Extract the [X, Y] coordinate from the center of the cell holding the provided text.  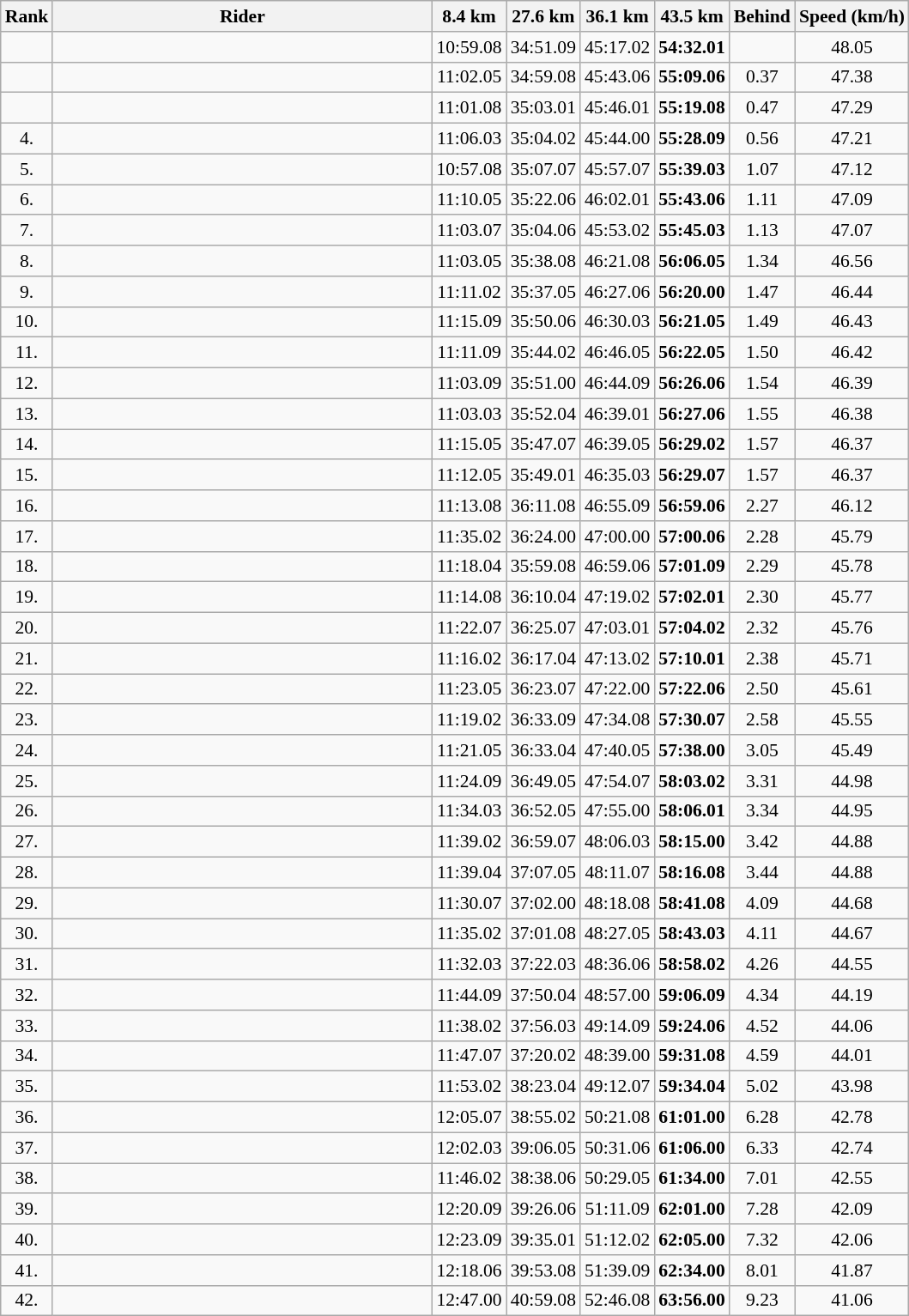
11:03.03 [469, 414]
11:03.05 [469, 261]
11:30.07 [469, 903]
45:44.00 [617, 139]
56:21.05 [692, 322]
19. [27, 597]
44.06 [851, 1026]
57:38.00 [692, 750]
61:01.00 [692, 1118]
17. [27, 537]
32. [27, 995]
58:15.00 [692, 842]
6.33 [762, 1148]
2.30 [762, 597]
4. [27, 139]
2.50 [762, 689]
34:51.09 [543, 47]
11:34.03 [469, 811]
5. [27, 169]
41.06 [851, 1301]
10. [27, 322]
45:46.01 [617, 108]
47:22.00 [617, 689]
1.54 [762, 384]
11:12.05 [469, 476]
46.39 [851, 384]
1.13 [762, 231]
58:16.08 [692, 873]
46:44.09 [617, 384]
48.05 [851, 47]
12:47.00 [469, 1301]
18. [27, 567]
11:23.05 [469, 689]
38:38.06 [543, 1179]
47.21 [851, 139]
45.55 [851, 720]
29. [27, 903]
13. [27, 414]
47.38 [851, 77]
5.02 [762, 1087]
42.55 [851, 1179]
45.79 [851, 537]
11:24.09 [469, 781]
11:38.02 [469, 1026]
46.42 [851, 353]
45.77 [851, 597]
45:43.06 [617, 77]
57:30.07 [692, 720]
36:10.04 [543, 597]
44.95 [851, 811]
58:06.01 [692, 811]
35:38.08 [543, 261]
11:02.05 [469, 77]
11. [27, 353]
57:10.01 [692, 658]
57:01.09 [692, 567]
46.43 [851, 322]
1.49 [762, 322]
46:46.05 [617, 353]
51:39.09 [617, 1271]
47:54.07 [617, 781]
10:59.08 [469, 47]
12. [27, 384]
55:45.03 [692, 231]
56:29.02 [692, 445]
35:59.08 [543, 567]
36:49.05 [543, 781]
1.34 [762, 261]
3.44 [762, 873]
56:29.07 [692, 476]
40:59.08 [543, 1301]
12:20.09 [469, 1210]
36:59.07 [543, 842]
63:56.00 [692, 1301]
45:17.02 [617, 47]
48:27.05 [617, 934]
21. [27, 658]
56:20.00 [692, 292]
58:43.03 [692, 934]
35:04.02 [543, 139]
28. [27, 873]
8. [27, 261]
47:40.05 [617, 750]
62:05.00 [692, 1240]
3.34 [762, 811]
38:23.04 [543, 1087]
58:03.02 [692, 781]
11:03.07 [469, 231]
49:14.09 [617, 1026]
51:12.02 [617, 1240]
54:32.01 [692, 47]
0.47 [762, 108]
58:41.08 [692, 903]
35:07.07 [543, 169]
27. [27, 842]
47.12 [851, 169]
11:53.02 [469, 1087]
56:06.05 [692, 261]
50:21.08 [617, 1118]
39:53.08 [543, 1271]
4.59 [762, 1056]
22. [27, 689]
11:03.09 [469, 384]
11:22.07 [469, 628]
48:18.08 [617, 903]
48:57.00 [617, 995]
2.27 [762, 506]
2.28 [762, 537]
4.52 [762, 1026]
3.31 [762, 781]
42.09 [851, 1210]
39:35.01 [543, 1240]
36:23.07 [543, 689]
47:13.02 [617, 658]
57:00.06 [692, 537]
35:51.00 [543, 384]
45.61 [851, 689]
35:52.04 [543, 414]
37. [27, 1148]
47:55.00 [617, 811]
36:33.04 [543, 750]
55:09.06 [692, 77]
36. [27, 1118]
16. [27, 506]
47:19.02 [617, 597]
48:06.03 [617, 842]
51:11.09 [617, 1210]
11:15.09 [469, 322]
11:21.05 [469, 750]
35:03.01 [543, 108]
30. [27, 934]
35:22.06 [543, 200]
42.74 [851, 1148]
41.87 [851, 1271]
48:11.07 [617, 873]
37:20.02 [543, 1056]
46:02.01 [617, 200]
1.47 [762, 292]
11:15.05 [469, 445]
Behind [762, 16]
59:06.09 [692, 995]
11:11.09 [469, 353]
46:27.06 [617, 292]
35:04.06 [543, 231]
1.50 [762, 353]
36.1 km [617, 16]
34:59.08 [543, 77]
46.12 [851, 506]
57:04.02 [692, 628]
43.5 km [692, 16]
36:33.09 [543, 720]
46:35.03 [617, 476]
48:39.00 [617, 1056]
7.28 [762, 1210]
Rider [242, 16]
11:11.02 [469, 292]
23. [27, 720]
40. [27, 1240]
58:58.02 [692, 965]
44.01 [851, 1056]
7.01 [762, 1179]
12:23.09 [469, 1240]
39:26.06 [543, 1210]
36:52.05 [543, 811]
45.49 [851, 750]
12:18.06 [469, 1271]
41. [27, 1271]
59:34.04 [692, 1087]
11:39.02 [469, 842]
55:39.03 [692, 169]
45.76 [851, 628]
61:06.00 [692, 1148]
47.09 [851, 200]
35:47.07 [543, 445]
56:22.05 [692, 353]
11:16.02 [469, 658]
31. [27, 965]
11:46.02 [469, 1179]
9.23 [762, 1301]
2.32 [762, 628]
59:24.06 [692, 1026]
46:21.08 [617, 261]
36:17.04 [543, 658]
1.07 [762, 169]
4.09 [762, 903]
1.55 [762, 414]
37:56.03 [543, 1026]
46:39.05 [617, 445]
46.38 [851, 414]
2.58 [762, 720]
42. [27, 1301]
59:31.08 [692, 1056]
9. [27, 292]
39:06.05 [543, 1148]
7. [27, 231]
8.4 km [469, 16]
44.19 [851, 995]
11:32.03 [469, 965]
0.37 [762, 77]
11:19.02 [469, 720]
10:57.08 [469, 169]
25. [27, 781]
35:50.06 [543, 322]
47:34.08 [617, 720]
38:55.02 [543, 1118]
11:44.09 [469, 995]
43.98 [851, 1087]
1.11 [762, 200]
44.68 [851, 903]
45.78 [851, 567]
56:27.06 [692, 414]
8.01 [762, 1271]
57:22.06 [692, 689]
57:02.01 [692, 597]
4.34 [762, 995]
42.78 [851, 1118]
Rank [27, 16]
47.07 [851, 231]
46:30.03 [617, 322]
33. [27, 1026]
37:07.05 [543, 873]
36:24.00 [543, 537]
11:14.08 [469, 597]
48:36.06 [617, 965]
46:55.09 [617, 506]
26. [27, 811]
62:01.00 [692, 1210]
39. [27, 1210]
2.38 [762, 658]
50:29.05 [617, 1179]
0.56 [762, 139]
11:18.04 [469, 567]
7.32 [762, 1240]
11:39.04 [469, 873]
12:05.07 [469, 1118]
52:46.08 [617, 1301]
3.42 [762, 842]
47.29 [851, 108]
49:12.07 [617, 1087]
46:39.01 [617, 414]
11:47.07 [469, 1056]
35. [27, 1087]
11:13.08 [469, 506]
4.11 [762, 934]
35:44.02 [543, 353]
12:02.03 [469, 1148]
11:06.03 [469, 139]
62:34.00 [692, 1271]
27.6 km [543, 16]
35:37.05 [543, 292]
14. [27, 445]
45.71 [851, 658]
61:34.00 [692, 1179]
44.55 [851, 965]
55:19.08 [692, 108]
37:22.03 [543, 965]
37:02.00 [543, 903]
37:01.08 [543, 934]
44.98 [851, 781]
6.28 [762, 1118]
45:57.07 [617, 169]
11:01.08 [469, 108]
42.06 [851, 1240]
46.44 [851, 292]
15. [27, 476]
35:49.01 [543, 476]
20. [27, 628]
45:53.02 [617, 231]
44.67 [851, 934]
47:03.01 [617, 628]
36:25.07 [543, 628]
2.29 [762, 567]
46.56 [851, 261]
6. [27, 200]
55:28.09 [692, 139]
56:26.06 [692, 384]
56:59.06 [692, 506]
34. [27, 1056]
3.05 [762, 750]
24. [27, 750]
46:59.06 [617, 567]
50:31.06 [617, 1148]
55:43.06 [692, 200]
4.26 [762, 965]
37:50.04 [543, 995]
Speed (km/h) [851, 16]
38. [27, 1179]
11:10.05 [469, 200]
47:00.00 [617, 537]
36:11.08 [543, 506]
